Search for the cell housing the specified text and yield its (X, Y) center coordinate. 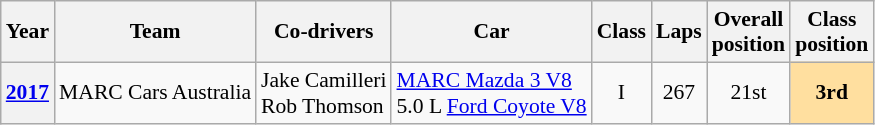
MARC Mazda 3 V85.0 L Ford Coyote V8 (491, 92)
Co-drivers (324, 32)
Laps (679, 32)
Class (622, 32)
Overallposition (748, 32)
I (622, 92)
3rd (832, 92)
Jake Camilleri Rob Thomson (324, 92)
21st (748, 92)
MARC Cars Australia (155, 92)
2017 (28, 92)
Year (28, 32)
Team (155, 32)
267 (679, 92)
Classposition (832, 32)
Car (491, 32)
